Extract the (x, y) coordinate from the center of the cell holding the provided text.  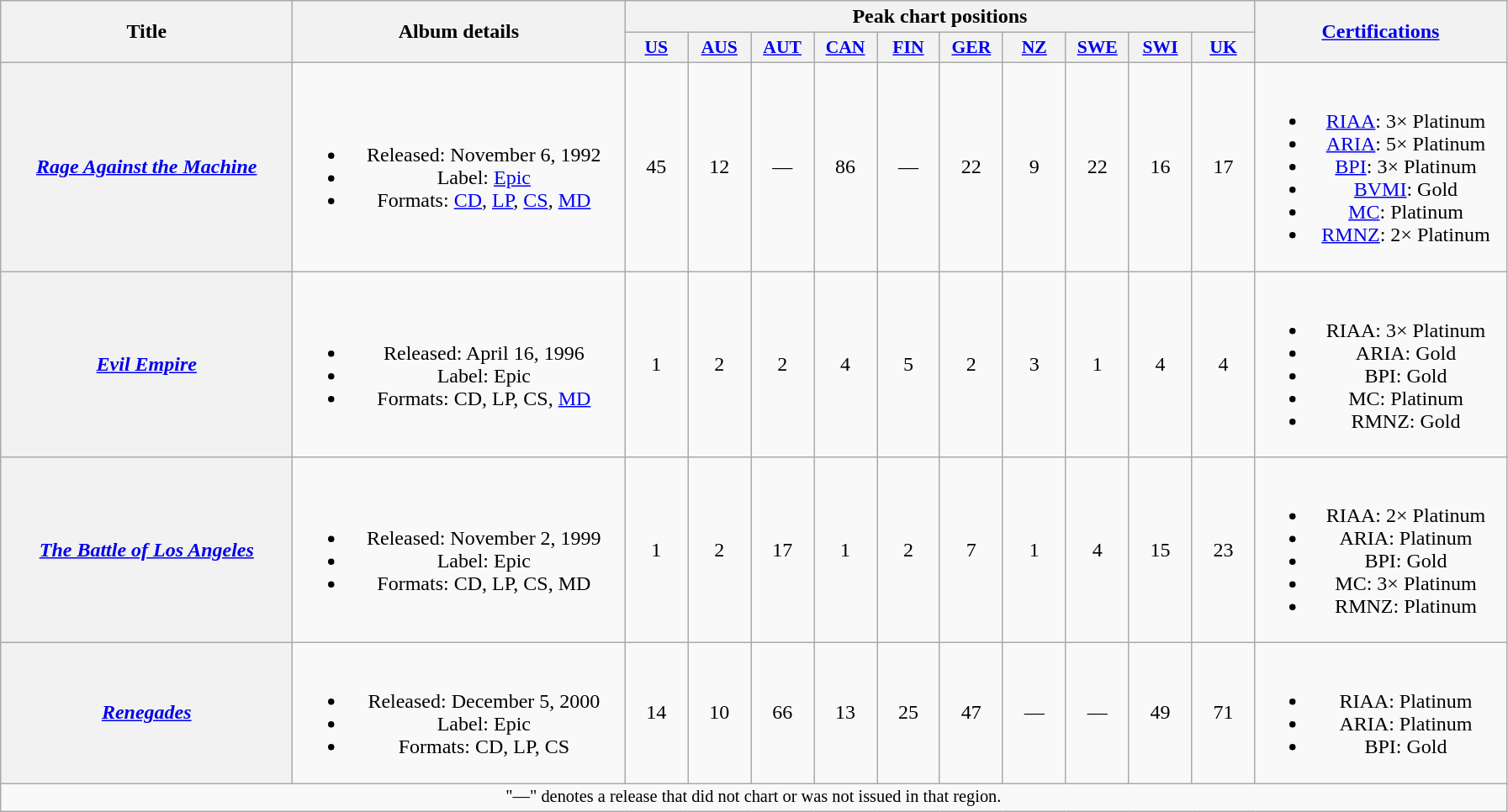
5 (908, 363)
AUT (782, 48)
RIAA: 3× PlatinumARIA: GoldBPI: GoldMC: PlatinumRMNZ: Gold (1381, 363)
66 (782, 713)
13 (846, 713)
GER (971, 48)
CAN (846, 48)
49 (1161, 713)
Released: November 6, 1992Label: EpicFormats: CD, LP, CS, MD (459, 166)
RIAA: PlatinumARIA: PlatinumBPI: Gold (1381, 713)
RIAA: 2× PlatinumARIA: PlatinumBPI: GoldMC: 3× PlatinumRMNZ: Platinum (1381, 550)
SWI (1161, 48)
Released: December 5, 2000Label: EpicFormats: CD, LP, CS (459, 713)
Released: November 2, 1999Label: EpicFormats: CD, LP, CS, MD (459, 550)
Album details (459, 32)
UK (1223, 48)
12 (720, 166)
Rage Against the Machine (146, 166)
7 (971, 550)
US (656, 48)
25 (908, 713)
AUS (720, 48)
86 (846, 166)
23 (1223, 550)
Title (146, 32)
16 (1161, 166)
45 (656, 166)
10 (720, 713)
NZ (1034, 48)
Renegades (146, 713)
Released: April 16, 1996Label: EpicFormats: CD, LP, CS, MD (459, 363)
3 (1034, 363)
"—" denotes a release that did not chart or was not issued in that region. (754, 798)
RIAA: 3× PlatinumARIA: 5× PlatinumBPI: 3× PlatinumBVMI: GoldMC: PlatinumRMNZ: 2× Platinum (1381, 166)
SWE (1097, 48)
The Battle of Los Angeles (146, 550)
Certifications (1381, 32)
15 (1161, 550)
47 (971, 713)
14 (656, 713)
9 (1034, 166)
71 (1223, 713)
Peak chart positions (940, 17)
FIN (908, 48)
Evil Empire (146, 363)
